Provide the [x, y] coordinate of the cell's center where the given text is located.  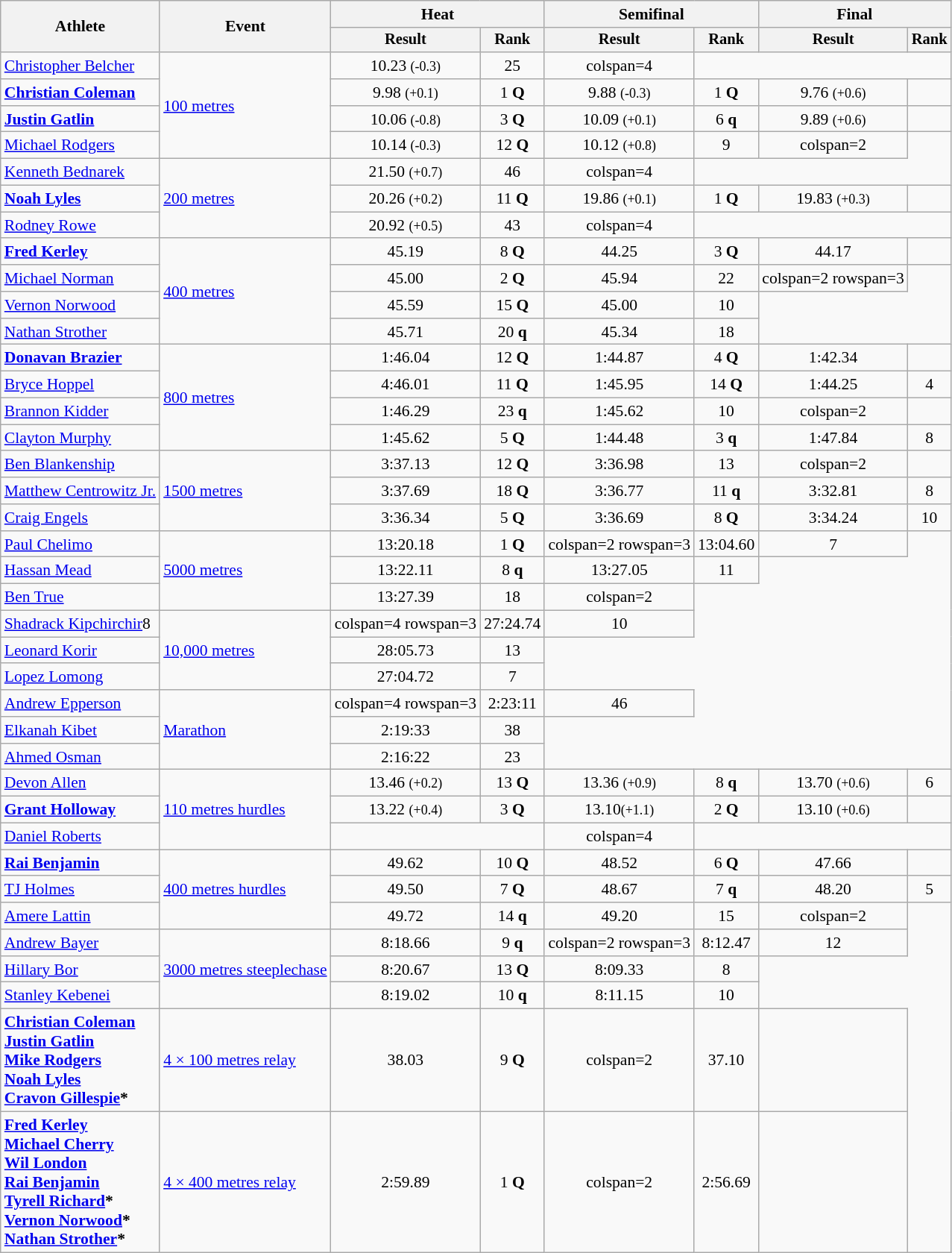
1:46.29 [406, 412]
8:19.02 [406, 996]
38 [512, 730]
27:04.72 [406, 677]
10.23 (-0.3) [406, 66]
Matthew Centrowitz Jr. [81, 491]
1:44.25 [833, 385]
43 [512, 225]
9.98 (+0.1) [406, 92]
13:04.60 [726, 544]
13:20.18 [406, 544]
Andrew Epperson [81, 703]
3:37.13 [406, 465]
Brannon Kidder [81, 412]
Heat [438, 14]
10.09 (+0.1) [619, 119]
11 q [726, 491]
23 q [512, 412]
45.71 [406, 332]
13:27.39 [406, 597]
6 q [726, 119]
13.22 (+0.4) [406, 810]
6 [930, 783]
TJ Holmes [81, 890]
7 q [726, 890]
3:34.24 [833, 518]
12 [833, 943]
3:32.81 [833, 491]
Semifinal [652, 14]
8:09.33 [619, 970]
10.14 (-0.3) [406, 145]
6 Q [726, 863]
48.67 [619, 890]
13.36 (+0.9) [619, 783]
15 Q [512, 305]
Elkanah Kibet [81, 730]
1:44.48 [619, 438]
45.34 [619, 332]
Stanley Kebenei [81, 996]
Hassan Mead [81, 571]
1:46.04 [406, 358]
45.19 [406, 252]
Justin Gatlin [81, 119]
1:45.95 [619, 385]
Ahmed Osman [81, 757]
Vernon Norwood [81, 305]
11 [726, 571]
3 q [726, 438]
13.46 (+0.2) [406, 783]
14 q [512, 916]
13.10 (+0.6) [833, 810]
37.10 [726, 1061]
1:44.87 [619, 358]
20.92 (+0.5) [406, 225]
20.26 (+0.2) [406, 199]
110 metres hurdles [245, 810]
49.62 [406, 863]
Hillary Bor [81, 970]
2:23:11 [512, 703]
45.59 [406, 305]
49.72 [406, 916]
3:37.69 [406, 491]
Christopher Belcher [81, 66]
Michael Rodgers [81, 145]
9 [726, 145]
Kenneth Bednarek [81, 172]
Donavan Brazier [81, 358]
Marathon [245, 729]
Noah Lyles [81, 199]
4 × 100 metres relay [245, 1061]
25 [512, 66]
13:27.05 [619, 571]
4 × 400 metres relay [245, 1183]
13.70 (+0.6) [833, 783]
22 [726, 278]
8:11.15 [619, 996]
Fred Kerley [81, 252]
1:42.34 [833, 358]
9.88 (-0.3) [619, 92]
Fred KerleyMichael CherryWil LondonRai BenjaminTyrell Richard*Vernon Norwood*Nathan Strother* [81, 1183]
Rodney Rowe [81, 225]
13:22.11 [406, 571]
7 Q [512, 890]
400 metres hurdles [245, 889]
20 q [512, 332]
38.03 [406, 1061]
27:24.74 [512, 624]
3:36.98 [619, 465]
8:12.47 [726, 943]
Shadrack Kipchirchir8 [81, 624]
Amere Lattin [81, 916]
Nathan Strother [81, 332]
Craig Engels [81, 518]
Event [245, 27]
10.06 (-0.8) [406, 119]
3:36.77 [619, 491]
Lopez Lomong [81, 677]
4:46.01 [406, 385]
100 metres [245, 105]
Daniel Roberts [81, 837]
28:05.73 [406, 650]
200 metres [245, 198]
Rai Benjamin [81, 863]
Christian Coleman [81, 92]
19.86 (+0.1) [619, 199]
3:36.34 [406, 518]
47.66 [833, 863]
49.20 [619, 916]
23 [512, 757]
Grant Holloway [81, 810]
9.89 (+0.6) [833, 119]
44.25 [619, 252]
9.76 (+0.6) [833, 92]
2:59.89 [406, 1183]
48.52 [619, 863]
18 Q [512, 491]
3:36.69 [619, 518]
48.20 [833, 890]
2:56.69 [726, 1183]
1500 metres [245, 491]
10 Q [512, 863]
Michael Norman [81, 278]
49.50 [406, 890]
Paul Chelimo [81, 544]
Leonard Korir [81, 650]
21.50 (+0.7) [406, 172]
19.83 (+0.3) [833, 199]
Final [854, 14]
4 Q [726, 358]
4 [930, 385]
1:47.84 [833, 438]
14 Q [726, 385]
8:20.67 [406, 970]
10,000 metres [245, 650]
Bryce Hoppel [81, 385]
10.12 (+0.8) [619, 145]
44.17 [833, 252]
Christian ColemanJustin GatlinMike RodgersNoah LylesCravon Gillespie* [81, 1061]
3000 metres steeplechase [245, 970]
5 [930, 890]
Andrew Bayer [81, 943]
2:16:22 [406, 757]
Devon Allen [81, 783]
400 metres [245, 292]
9 q [512, 943]
800 metres [245, 398]
15 [726, 916]
13.10(+1.1) [619, 810]
Athlete [81, 27]
Ben Blankenship [81, 465]
45.94 [619, 278]
5000 metres [245, 571]
Ben True [81, 597]
8:18.66 [406, 943]
10 q [512, 996]
9 Q [512, 1061]
2:19:33 [406, 730]
Clayton Murphy [81, 438]
